Return (x, y) of the center of cell containing provided text 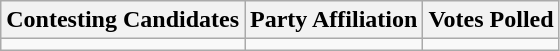
Votes Polled (491, 20)
Contesting Candidates (123, 20)
Party Affiliation (334, 20)
